Output the (X, Y) coordinate of the center of the cell containing the given text.  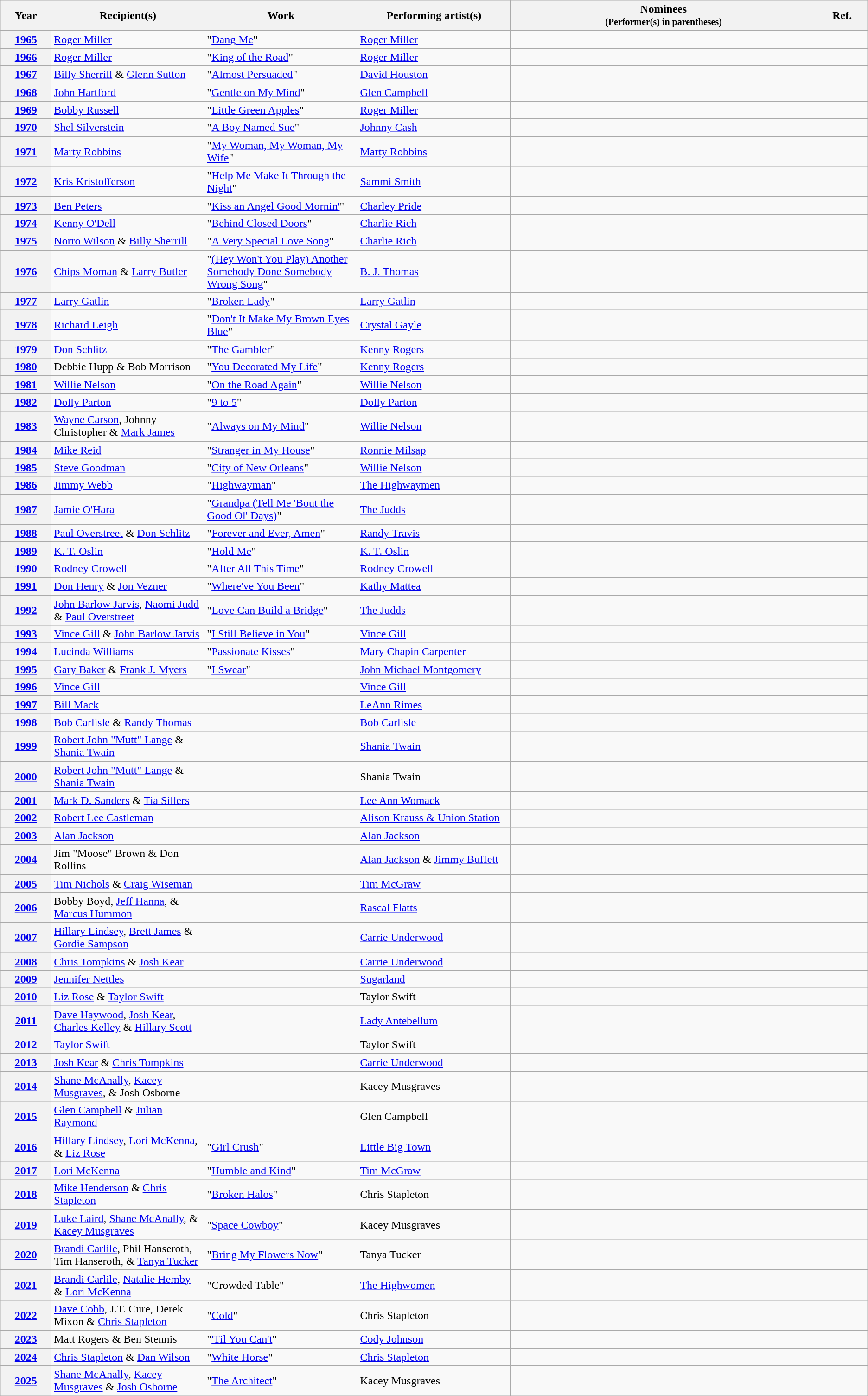
Ronnie Milsap (434, 450)
2014 (26, 1087)
Gary Baker & Frank J. Myers (128, 669)
"Humble and Kind" (281, 1171)
1987 (26, 509)
Lee Ann Womack (434, 800)
1995 (26, 669)
Chips Moman & Larry Butler (128, 271)
Cody Johnson (434, 1339)
"The Gambler" (281, 349)
The Highwaymen (434, 485)
1986 (26, 485)
Bill Mack (128, 705)
Ben Peters (128, 206)
Don Henry & Jon Vezner (128, 586)
Hillary Lindsey, Brett James & Gordie Sampson (128, 937)
Jennifer Nettles (128, 979)
"Crowded Table" (281, 1285)
2015 (26, 1116)
"Hold Me" (281, 551)
"My Woman, My Woman, My Wife" (281, 151)
2013 (26, 1062)
Mary Chapin Carpenter (434, 652)
"Forever and Ever, Amen" (281, 533)
John Michael Montgomery (434, 669)
2018 (26, 1194)
Luke Laird, Shane McAnally, & Kacey Musgraves (128, 1225)
"Bring My Flowers Now" (281, 1254)
2019 (26, 1225)
2024 (26, 1357)
1978 (26, 326)
"'Til You Can't" (281, 1339)
Johnny Cash (434, 128)
Bobby Russell (128, 110)
2008 (26, 962)
1988 (26, 533)
Kenny O'Dell (128, 223)
B. J. Thomas (434, 271)
Norro Wilson & Billy Sherrill (128, 241)
"The Architect" (281, 1381)
"Behind Closed Doors" (281, 223)
Tim Nichols & Craig Wiseman (128, 883)
1985 (26, 468)
The Highwomen (434, 1285)
Mike Reid (128, 450)
1979 (26, 349)
2020 (26, 1254)
Little Big Town (434, 1147)
2004 (26, 859)
2017 (26, 1171)
"Passionate Kisses" (281, 652)
Work (281, 16)
1973 (26, 206)
Lady Antebellum (434, 1021)
Josh Kear & Chris Tompkins (128, 1062)
"(Hey Won't You Play) Another Somebody Done Somebody Wrong Song" (281, 271)
Vince Gill & John Barlow Jarvis (128, 634)
"9 to 5" (281, 402)
Brandi Carlile, Phil Hanseroth, Tim Hanseroth, & Tanya Tucker (128, 1254)
1984 (26, 450)
Year (26, 16)
"After All This Time" (281, 568)
"White Horse" (281, 1357)
1977 (26, 302)
"Help Me Make It Through the Night" (281, 182)
1989 (26, 551)
2021 (26, 1285)
Nominees(Performer(s) in parentheses) (664, 16)
Debbie Hupp & Bob Morrison (128, 367)
"Almost Persuaded" (281, 75)
1969 (26, 110)
Chris Tompkins & Josh Kear (128, 962)
1981 (26, 385)
"Girl Crush" (281, 1147)
Randy Travis (434, 533)
Bob Carlisle (434, 722)
"Kiss an Angel Good Mornin'" (281, 206)
1970 (26, 128)
2005 (26, 883)
Mike Henderson & Chris Stapleton (128, 1194)
"Highwayman" (281, 485)
Wayne Carson, Johnny Christopher & Mark James (128, 426)
Jim "Moose" Brown & Don Rollins (128, 859)
Sammi Smith (434, 182)
2006 (26, 907)
2011 (26, 1021)
1997 (26, 705)
Shel Silverstein (128, 128)
Ref. (842, 16)
Shane McAnally, Kacey Musgraves, & Josh Osborne (128, 1087)
Jamie O'Hara (128, 509)
2022 (26, 1315)
Charley Pride (434, 206)
Brandi Carlile, Natalie Hemby & Lori McKenna (128, 1285)
"Grandpa (Tell Me 'Bout the Good Ol' Days)" (281, 509)
"Cold" (281, 1315)
1975 (26, 241)
"Gentle on My Mind" (281, 92)
"Love Can Build a Bridge" (281, 610)
"Little Green Apples" (281, 110)
Matt Rogers & Ben Stennis (128, 1339)
2016 (26, 1147)
"Always on My Mind" (281, 426)
Steve Goodman (128, 468)
1965 (26, 39)
2012 (26, 1045)
Glen Campbell & Julian Raymond (128, 1116)
Performing artist(s) (434, 16)
Kris Kristofferson (128, 182)
1966 (26, 57)
John Hartford (128, 92)
Dave Cobb, J.T. Cure, Derek Mixon & Chris Stapleton (128, 1315)
Tanya Tucker (434, 1254)
Don Schlitz (128, 349)
2000 (26, 777)
2001 (26, 800)
2003 (26, 836)
"Dang Me" (281, 39)
2025 (26, 1381)
1976 (26, 271)
1998 (26, 722)
David Houston (434, 75)
Recipient(s) (128, 16)
1968 (26, 92)
"Don't It Make My Brown Eyes Blue" (281, 326)
"A Very Special Love Song" (281, 241)
Lori McKenna (128, 1171)
Jimmy Webb (128, 485)
"Stranger in My House" (281, 450)
Hillary Lindsey, Lori McKenna, & Liz Rose (128, 1147)
Bob Carlisle & Randy Thomas (128, 722)
2009 (26, 979)
Crystal Gayle (434, 326)
Bobby Boyd, Jeff Hanna, & Marcus Hummon (128, 907)
Kathy Mattea (434, 586)
Sugarland (434, 979)
1967 (26, 75)
Alan Jackson & Jimmy Buffett (434, 859)
1992 (26, 610)
1999 (26, 746)
"King of the Road" (281, 57)
John Barlow Jarvis, Naomi Judd & Paul Overstreet (128, 610)
"Where've You Been" (281, 586)
"I Swear" (281, 669)
"Broken Lady" (281, 302)
"You Decorated My Life" (281, 367)
1996 (26, 687)
Shane McAnally, Kacey Musgraves & Josh Osborne (128, 1381)
2002 (26, 818)
2007 (26, 937)
2010 (26, 997)
"Broken Halos" (281, 1194)
"I Still Believe in You" (281, 634)
1993 (26, 634)
"City of New Orleans" (281, 468)
1990 (26, 568)
Dave Haywood, Josh Kear, Charles Kelley & Hillary Scott (128, 1021)
1983 (26, 426)
Richard Leigh (128, 326)
LeAnn Rimes (434, 705)
1972 (26, 182)
Mark D. Sanders & Tia Sillers (128, 800)
"On the Road Again" (281, 385)
1980 (26, 367)
Chris Stapleton & Dan Wilson (128, 1357)
1974 (26, 223)
Lucinda Williams (128, 652)
Alison Krauss & Union Station (434, 818)
1994 (26, 652)
1991 (26, 586)
Paul Overstreet & Don Schlitz (128, 533)
"A Boy Named Sue" (281, 128)
1971 (26, 151)
Liz Rose & Taylor Swift (128, 997)
2023 (26, 1339)
Robert Lee Castleman (128, 818)
Billy Sherrill & Glenn Sutton (128, 75)
Rascal Flatts (434, 907)
"Space Cowboy" (281, 1225)
1982 (26, 402)
